Provide the (X, Y) coordinate of the cell's center where the given text is located.  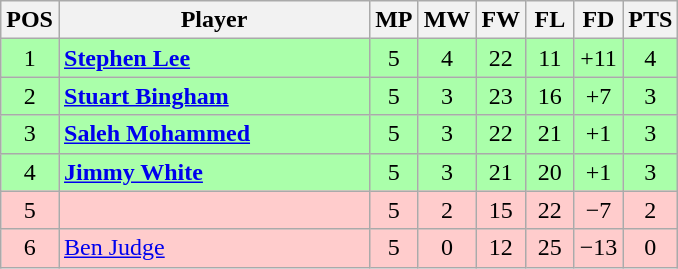
Saleh Mohammed (214, 134)
16 (550, 96)
FW (501, 20)
PTS (650, 20)
25 (550, 248)
−7 (598, 210)
Player (214, 20)
FD (598, 20)
−13 (598, 248)
12 (501, 248)
6 (30, 248)
Jimmy White (214, 172)
MW (447, 20)
15 (501, 210)
1 (30, 58)
23 (501, 96)
+7 (598, 96)
Ben Judge (214, 248)
Stuart Bingham (214, 96)
MP (394, 20)
POS (30, 20)
20 (550, 172)
FL (550, 20)
+11 (598, 58)
Stephen Lee (214, 58)
11 (550, 58)
